Determine the [x, y] coordinate at the center of the cell enclosing the given text.  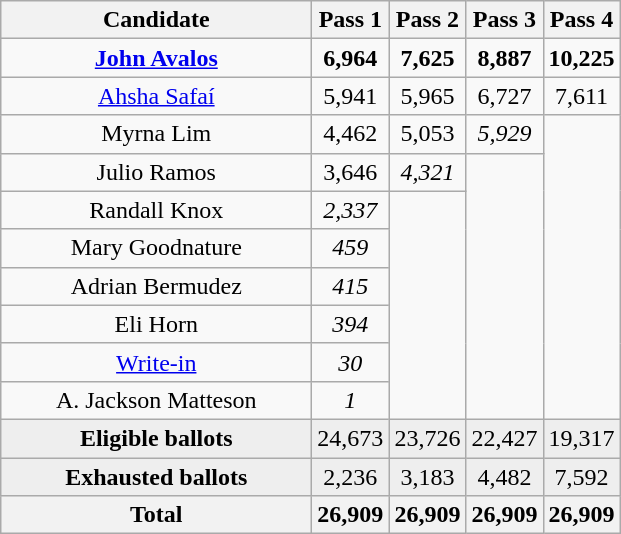
John Avalos [156, 58]
5,941 [350, 96]
19,317 [582, 438]
Pass 4 [582, 20]
415 [350, 286]
Pass 2 [428, 20]
A. Jackson Matteson [156, 400]
2,337 [350, 210]
5,929 [504, 134]
8,887 [504, 58]
7,611 [582, 96]
24,673 [350, 438]
3,183 [428, 477]
6,727 [504, 96]
2,236 [350, 477]
4,462 [350, 134]
Write-in [156, 362]
1 [350, 400]
Julio Ramos [156, 172]
5,053 [428, 134]
Exhausted ballots [156, 477]
7,625 [428, 58]
Pass 1 [350, 20]
4,482 [504, 477]
4,321 [428, 172]
Eli Horn [156, 324]
459 [350, 248]
Ahsha Safaí [156, 96]
5,965 [428, 96]
Mary Goodnature [156, 248]
Randall Knox [156, 210]
Total [156, 515]
22,427 [504, 438]
394 [350, 324]
7,592 [582, 477]
Myrna Lim [156, 134]
30 [350, 362]
10,225 [582, 58]
Pass 3 [504, 20]
23,726 [428, 438]
Candidate [156, 20]
Adrian Bermudez [156, 286]
3,646 [350, 172]
6,964 [350, 58]
Eligible ballots [156, 438]
